Scan for the cell matching the given text and deliver its [x, y] coordinate at center. 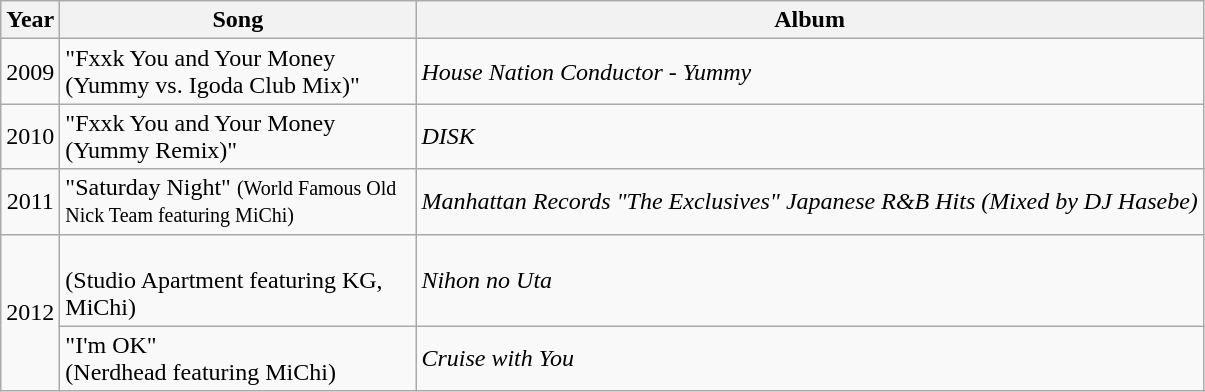
Song [238, 20]
"Fxxk You and Your Money (Yummy vs. Igoda Club Mix)" [238, 72]
2011 [30, 202]
Manhattan Records "The Exclusives" Japanese R&B Hits (Mixed by DJ Hasebe) [810, 202]
(Studio Apartment featuring KG, MiChi) [238, 280]
2009 [30, 72]
Year [30, 20]
DISK [810, 136]
"I'm OK"(Nerdhead featuring MiChi) [238, 358]
2010 [30, 136]
"Fxxk You and Your Money (Yummy Remix)" [238, 136]
Cruise with You [810, 358]
Album [810, 20]
2012 [30, 312]
"Saturday Night" (World Famous Old Nick Team featuring MiChi) [238, 202]
House Nation Conductor - Yummy [810, 72]
Nihon no Uta [810, 280]
